Determine the (x, y) coordinate at the center of the cell enclosing the given text.  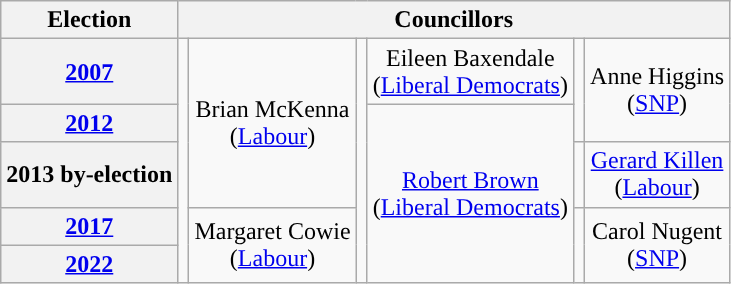
Gerard Killen(Labour) (658, 174)
Eileen Baxendale(Liberal Democrats) (470, 72)
2013 by-election (90, 174)
Brian McKenna(Labour) (272, 123)
Margaret Cowie(Labour) (272, 245)
Election (90, 20)
Anne Higgins(SNP) (658, 90)
Robert Brown(Liberal Democrats) (470, 194)
2007 (90, 72)
Carol Nugent(SNP) (658, 245)
2017 (90, 226)
2022 (90, 264)
Councillors (454, 20)
2012 (90, 123)
